Scan for the cell matching the given text and deliver its (X, Y) coordinate at center. 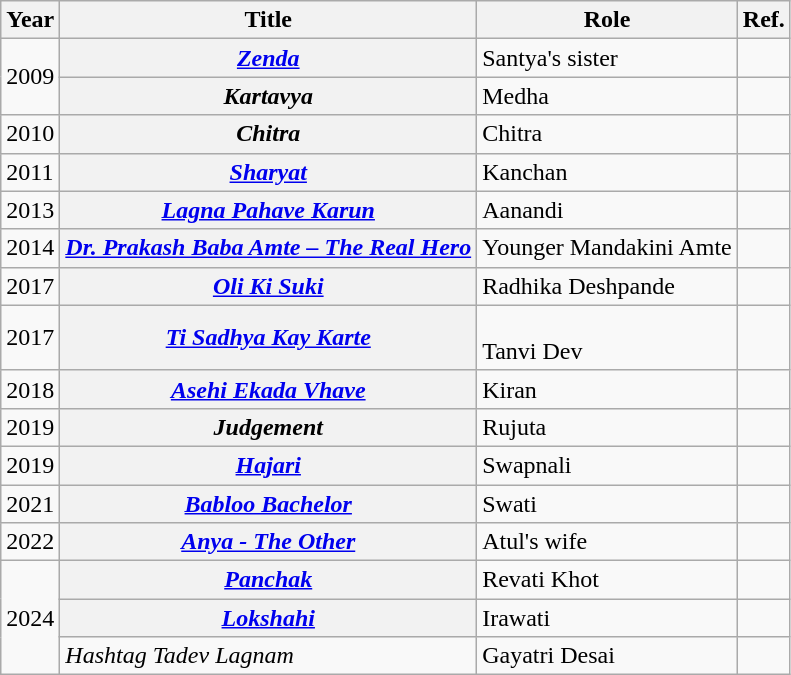
Title (268, 20)
Gayatri Desai (608, 656)
Lagna Pahave Karun (268, 210)
Irawati (608, 618)
Swapnali (608, 465)
Year (30, 20)
Atul's wife (608, 542)
2014 (30, 248)
Ti Sadhya Kay Karte (268, 338)
Oli Ki Suki (268, 286)
2018 (30, 389)
Lokshahi (268, 618)
Tanvi Dev (608, 338)
Rujuta (608, 427)
2024 (30, 618)
Swati (608, 503)
2009 (30, 77)
Dr. Prakash Baba Amte – The Real Hero (268, 248)
Kanchan (608, 172)
Sharyat (268, 172)
Revati Khot (608, 580)
2013 (30, 210)
Panchak (268, 580)
Radhika Deshpande (608, 286)
Hajari (268, 465)
Role (608, 20)
Kartavya (268, 96)
Asehi Ekada Vhave (268, 389)
Ref. (764, 20)
Kiran (608, 389)
Zenda (268, 58)
2011 (30, 172)
2022 (30, 542)
Younger Mandakini Amte (608, 248)
Aanandi (608, 210)
Babloo Bachelor (268, 503)
2010 (30, 134)
Judgement (268, 427)
2021 (30, 503)
Santya's sister (608, 58)
Hashtag Tadev Lagnam (268, 656)
Medha (608, 96)
Anya - The Other (268, 542)
